Pinpoint the cell where the given text exists, returning its [x, y] midpoint coordinate. 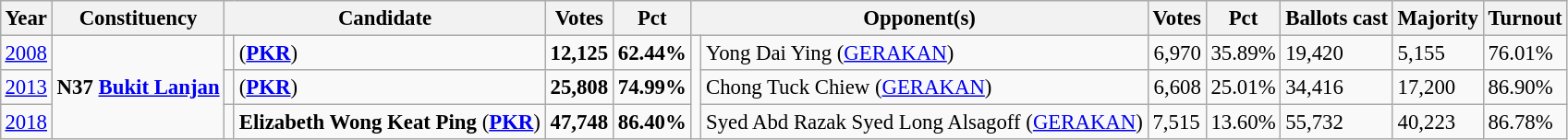
35.89% [1244, 52]
Syed Abd Razak Syed Long Alsagoff (GERAKAN) [924, 122]
47,748 [578, 122]
62.44% [652, 52]
5,155 [1438, 52]
86.40% [652, 122]
19,420 [1336, 52]
12,125 [578, 52]
Turnout [1525, 18]
2013 [26, 87]
13.60% [1244, 122]
17,200 [1438, 87]
Constituency [139, 18]
86.90% [1525, 87]
86.78% [1525, 122]
Candidate [384, 18]
Chong Tuck Chiew (GERAKAN) [924, 87]
Year [26, 18]
55,732 [1336, 122]
Ballots cast [1336, 18]
Yong Dai Ying (GERAKAN) [924, 52]
Opponent(s) [919, 18]
25,808 [578, 87]
Majority [1438, 18]
6,970 [1177, 52]
7,515 [1177, 122]
N37 Bukit Lanjan [139, 87]
40,223 [1438, 122]
2008 [26, 52]
74.99% [652, 87]
2018 [26, 122]
34,416 [1336, 87]
6,608 [1177, 87]
Elizabeth Wong Keat Ping (PKR) [390, 122]
25.01% [1244, 87]
76.01% [1525, 52]
